Find where the given text appears and provide that cell's center as [X, Y] coordinate. 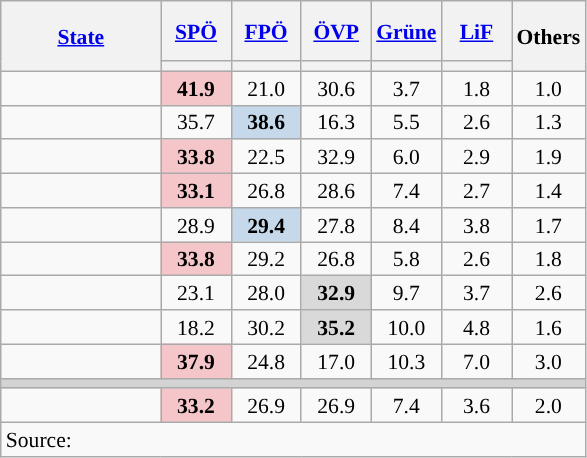
Source: [293, 440]
24.8 [266, 361]
SPÖ [196, 31]
21.0 [266, 88]
FPÖ [266, 31]
28.6 [336, 191]
7.0 [476, 361]
5.5 [406, 122]
10.0 [406, 327]
Grüne [406, 31]
2.7 [476, 191]
2.9 [476, 157]
33.1 [196, 191]
Others [549, 36]
1.7 [549, 225]
9.7 [406, 293]
1.9 [549, 157]
38.6 [266, 122]
6.0 [406, 157]
29.2 [266, 259]
ÖVP [336, 31]
3.8 [476, 225]
28.9 [196, 225]
28.0 [266, 293]
5.8 [406, 259]
23.1 [196, 293]
27.8 [336, 225]
33.2 [196, 406]
8.4 [406, 225]
4.8 [476, 327]
State [81, 36]
1.0 [549, 88]
LiF [476, 31]
1.3 [549, 122]
35.7 [196, 122]
30.2 [266, 327]
16.3 [336, 122]
37.9 [196, 361]
17.0 [336, 361]
2.0 [549, 406]
30.6 [336, 88]
3.6 [476, 406]
29.4 [266, 225]
18.2 [196, 327]
10.3 [406, 361]
22.5 [266, 157]
1.4 [549, 191]
3.0 [549, 361]
1.6 [549, 327]
41.9 [196, 88]
35.2 [336, 327]
